Capture the cell that displays the provided text and extract its (x, y) central coordinate. 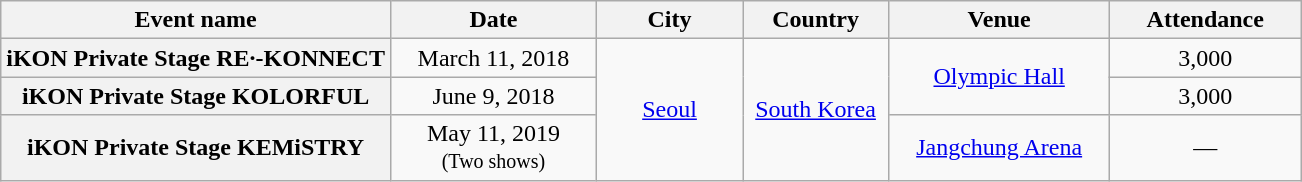
iKON Private Stage KEMiSTRY (196, 148)
— (1206, 148)
iKON Private Stage RE·-KONNECT (196, 58)
South Korea (816, 110)
Olympic Hall (1000, 77)
Jangchung Arena (1000, 148)
June 9, 2018 (493, 96)
March 11, 2018 (493, 58)
iKON Private Stage KOLORFUL (196, 96)
City (670, 20)
Country (816, 20)
Event name (196, 20)
Date (493, 20)
Venue (1000, 20)
Seoul (670, 110)
Attendance (1206, 20)
May 11, 2019 (Two shows) (493, 148)
